Return (X, Y) of the center of cell containing provided text 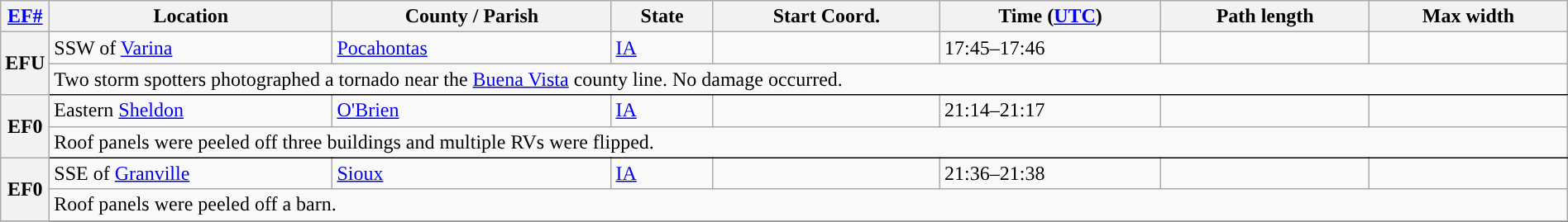
EF# (25, 17)
Roof panels were peeled off three buildings and multiple RVs were flipped. (809, 142)
Eastern Sheldon (191, 111)
Start Coord. (826, 17)
EFU (25, 64)
SSW of Varina (191, 48)
SSE of Granville (191, 173)
Path length (1265, 17)
O'Brien (471, 111)
21:36–21:38 (1050, 173)
Roof panels were peeled off a barn. (809, 205)
County / Parish (471, 17)
Max width (1469, 17)
Pocahontas (471, 48)
Two storm spotters photographed a tornado near the Buena Vista county line. No damage occurred. (809, 79)
Time (UTC) (1050, 17)
State (662, 17)
Location (191, 17)
17:45–17:46 (1050, 48)
21:14–21:17 (1050, 111)
Sioux (471, 173)
